Extract the [x, y] coordinate from the center of the cell holding the provided text.  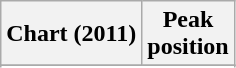
Peakposition [188, 34]
Chart (2011) [72, 34]
